Scan for the cell matching the given text and deliver its [x, y] coordinate at center. 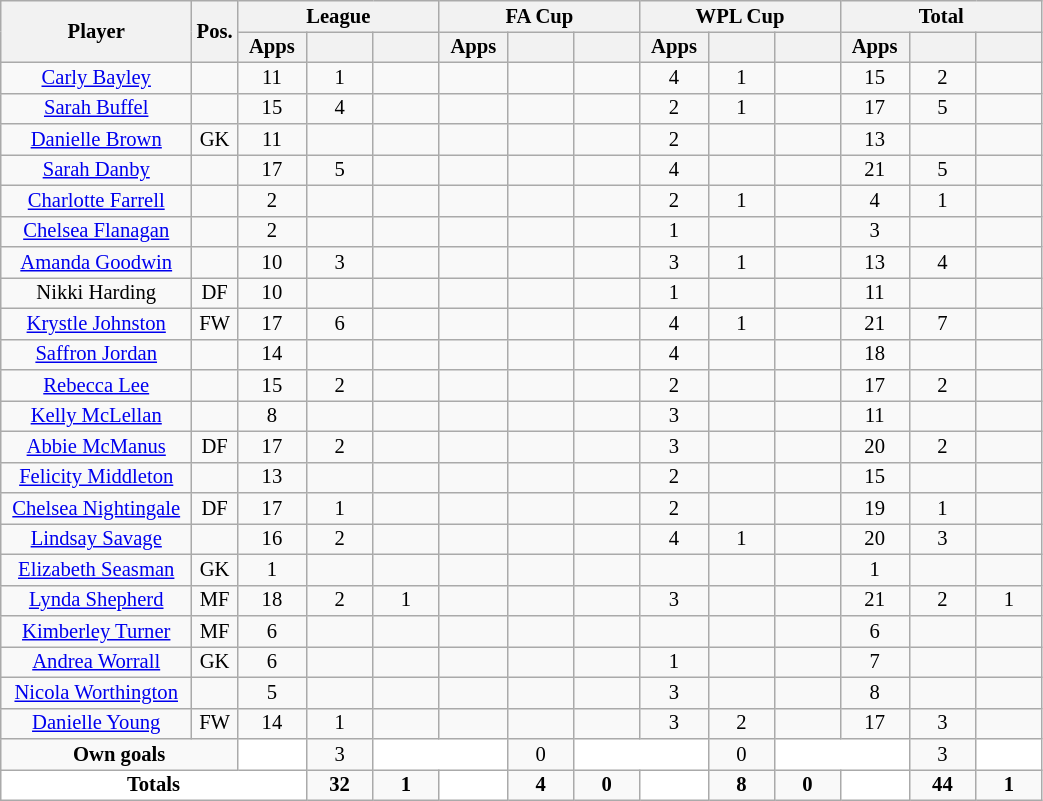
Saffron Jordan [96, 354]
Kimberley Turner [96, 632]
Sarah Danby [96, 170]
Chelsea Flanagan [96, 232]
FA Cup [540, 16]
Sarah Buffel [96, 108]
Danielle Young [96, 724]
Amanda Goodwin [96, 262]
Kelly McLellan [96, 416]
Rebecca Lee [96, 386]
16 [272, 538]
Totals [154, 784]
Nikki Harding [96, 292]
Total [941, 16]
Player [96, 31]
19 [874, 508]
32 [340, 784]
Nicola Worthington [96, 692]
Chelsea Nightingale [96, 508]
44 [942, 784]
Lindsay Savage [96, 538]
Elizabeth Seasman [96, 570]
Danielle Brown [96, 140]
Charlotte Farrell [96, 200]
WPL Cup [740, 16]
League [338, 16]
Felicity Middleton [96, 478]
Abbie McManus [96, 446]
Own goals [120, 754]
Pos. [215, 31]
Carly Bayley [96, 78]
Lynda Shepherd [96, 600]
Andrea Worrall [96, 662]
Krystle Johnston [96, 324]
